Identify which cell holds the provided text, then report its [x, y] central coordinate. 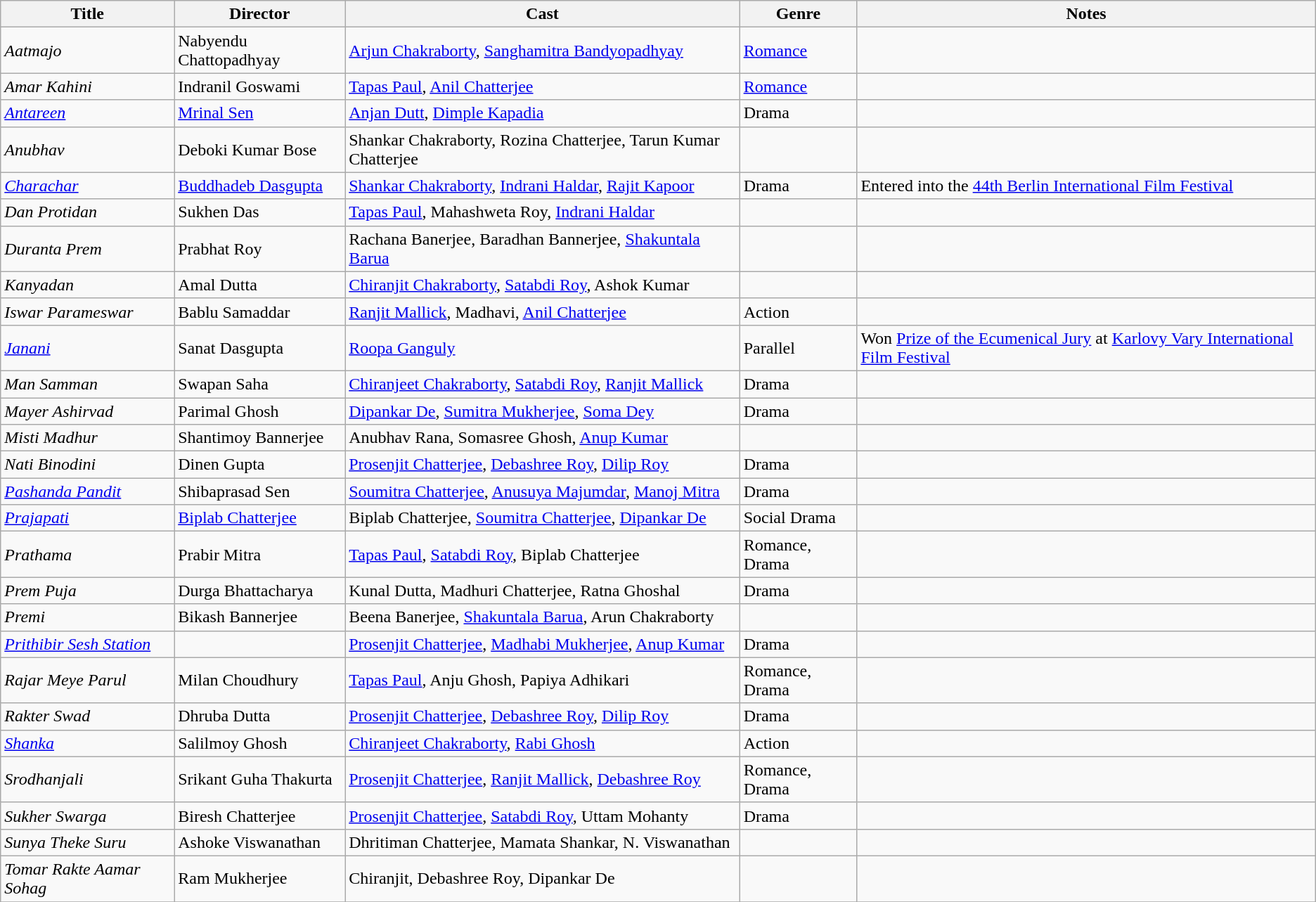
Cast [543, 14]
Prathama [87, 554]
Title [87, 14]
Aatmajo [87, 51]
Tapas Paul, Anil Chatterjee [543, 86]
Ram Mukherjee [260, 879]
Mayer Ashirvad [87, 411]
Charachar [87, 186]
Chiranjit Chakraborty, Satabdi Roy, Ashok Kumar [543, 285]
Deboki Kumar Bose [260, 149]
Ranjit Mallick, Madhavi, Anil Chatterjee [543, 311]
Tomar Rakte Aamar Sohag [87, 879]
Premi [87, 617]
Rachana Banerjee, Baradhan Bannerjee, Shakuntala Barua [543, 249]
Misti Madhur [87, 438]
Iswar Parameswar [87, 311]
Shanka [87, 743]
Buddhadeb Dasgupta [260, 186]
Salilmoy Ghosh [260, 743]
Soumitra Chatterjee, Anusuya Majumdar, Manoj Mitra [543, 491]
Tapas Paul, Mahashweta Roy, Indrani Haldar [543, 212]
Shibaprasad Sen [260, 491]
Director [260, 14]
Sunya Theke Suru [87, 842]
Dhruba Dutta [260, 716]
Dan Protidan [87, 212]
Sukher Swarga [87, 816]
Prosenjit Chatterjee, Madhabi Mukherjee, Anup Kumar [543, 644]
Amal Dutta [260, 285]
Shankar Chakraborty, Rozina Chatterjee, Tarun Kumar Chatterjee [543, 149]
Milan Choudhury [260, 681]
Tapas Paul, Anju Ghosh, Papiya Adhikari [543, 681]
Bikash Bannerjee [260, 617]
Anjan Dutt, Dimple Kapadia [543, 113]
Biplab Chatterjee, Soumitra Chatterjee, Dipankar De [543, 518]
Dhritiman Chatterjee, Mamata Shankar, N. Viswanathan [543, 842]
Beena Banerjee, Shakuntala Barua, Arun Chakraborty [543, 617]
Duranta Prem [87, 249]
Antareen [87, 113]
Rakter Swad [87, 716]
Ashoke Viswanathan [260, 842]
Chiranjeet Chakraborty, Rabi Ghosh [543, 743]
Kunal Dutta, Madhuri Chatterjee, Ratna Ghoshal [543, 591]
Amar Kahini [87, 86]
Sanat Dasgupta [260, 347]
Entered into the 44th Berlin International Film Festival [1086, 186]
Shankar Chakraborty, Indrani Haldar, Rajit Kapoor [543, 186]
Dipankar De, Sumitra Mukherjee, Soma Dey [543, 411]
Chiranjit, Debashree Roy, Dipankar De [543, 879]
Man Samman [87, 384]
Prabhat Roy [260, 249]
Roopa Ganguly [543, 347]
Chiranjeet Chakraborty, Satabdi Roy, Ranjit Mallick [543, 384]
Srodhanjali [87, 779]
Durga Bhattacharya [260, 591]
Prosenjit Chatterjee, Satabdi Roy, Uttam Mohanty [543, 816]
Won Prize of the Ecumenical Jury at Karlovy Vary International Film Festival [1086, 347]
Dinen Gupta [260, 465]
Anubhav Rana, Somasree Ghosh, Anup Kumar [543, 438]
Prabir Mitra [260, 554]
Arjun Chakraborty, Sanghamitra Bandyopadhyay [543, 51]
Indranil Goswami [260, 86]
Pashanda Pandit [87, 491]
Social Drama [799, 518]
Biresh Chatterjee [260, 816]
Prithibir Sesh Station [87, 644]
Janani [87, 347]
Shantimoy Bannerjee [260, 438]
Tapas Paul, Satabdi Roy, Biplab Chatterjee [543, 554]
Nati Binodini [87, 465]
Bablu Samaddar [260, 311]
Rajar Meye Parul [87, 681]
Mrinal Sen [260, 113]
Genre [799, 14]
Srikant Guha Thakurta [260, 779]
Anubhav [87, 149]
Prajapati [87, 518]
Sukhen Das [260, 212]
Parimal Ghosh [260, 411]
Prem Puja [87, 591]
Swapan Saha [260, 384]
Nabyendu Chattopadhyay [260, 51]
Prosenjit Chatterjee, Ranjit Mallick, Debashree Roy [543, 779]
Biplab Chatterjee [260, 518]
Notes [1086, 14]
Parallel [799, 347]
Kanyadan [87, 285]
